From the cell containing the given text, extract its center point as [x, y] coordinate. 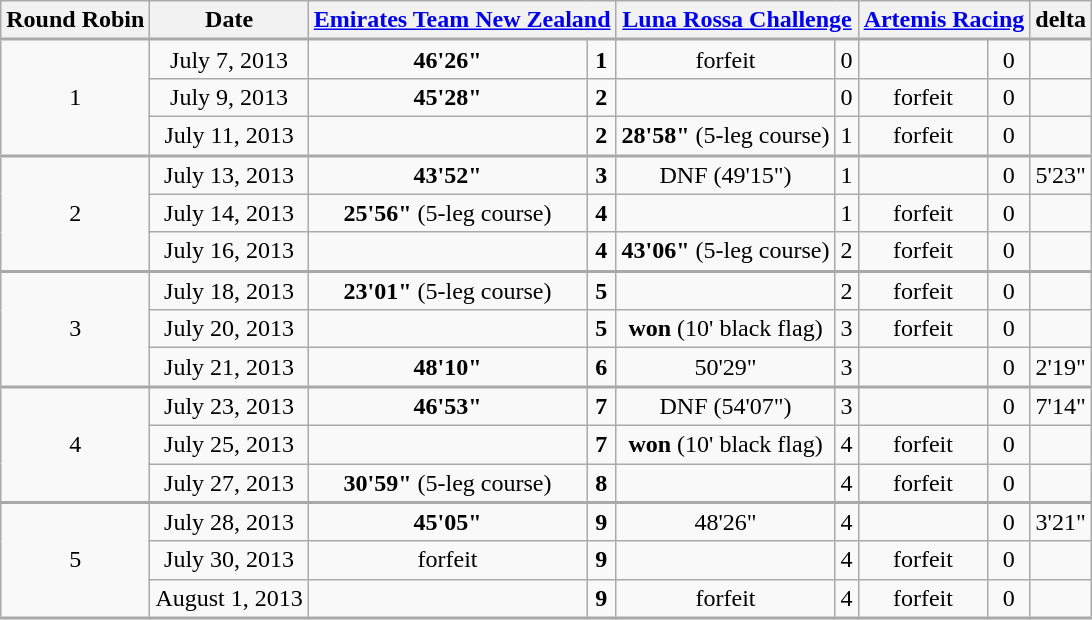
July 28, 2013 [229, 522]
45'05" [447, 522]
25'56" (5-leg course) [447, 213]
43'52" [447, 174]
DNF (49'15") [726, 174]
July 21, 2013 [229, 368]
July 11, 2013 [229, 136]
43'06" (5-leg course) [726, 252]
July 7, 2013 [229, 60]
8 [602, 484]
July 18, 2013 [229, 290]
Date [229, 20]
3'21" [1061, 522]
July 20, 2013 [229, 329]
30'59" (5-leg course) [447, 484]
5'23" [1061, 174]
28'58" (5-leg course) [726, 136]
2'19" [1061, 368]
July 25, 2013 [229, 444]
July 27, 2013 [229, 484]
July 30, 2013 [229, 560]
Emirates Team New Zealand [462, 20]
August 1, 2013 [229, 598]
July 14, 2013 [229, 213]
Round Robin [76, 20]
48'26" [726, 522]
July 23, 2013 [229, 406]
23'01" (5-leg course) [447, 290]
delta [1061, 20]
46'26" [447, 60]
46'53" [447, 406]
50'29" [726, 368]
Artemis Racing [944, 20]
July 9, 2013 [229, 97]
Luna Rossa Challenge [737, 20]
DNF (54'07") [726, 406]
48'10" [447, 368]
July 13, 2013 [229, 174]
45'28" [447, 97]
July 16, 2013 [229, 252]
6 [602, 368]
7'14" [1061, 406]
